Detect which cell encompasses the target text, then output its [x, y] center coordinate. 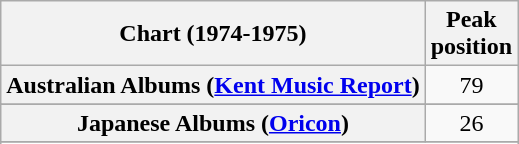
Japanese Albums (Oricon) [213, 123]
26 [471, 123]
Peakposition [471, 34]
79 [471, 85]
Australian Albums (Kent Music Report) [213, 85]
Chart (1974-1975) [213, 34]
